From the cell containing the given text, extract its center point as [X, Y] coordinate. 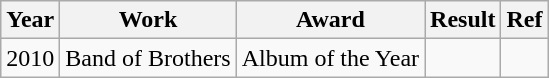
Band of Brothers [148, 58]
Album of the Year [330, 58]
Award [330, 20]
2010 [30, 58]
Work [148, 20]
Result [463, 20]
Ref [524, 20]
Year [30, 20]
